Output the [x, y] coordinate of the center of the cell containing the given text.  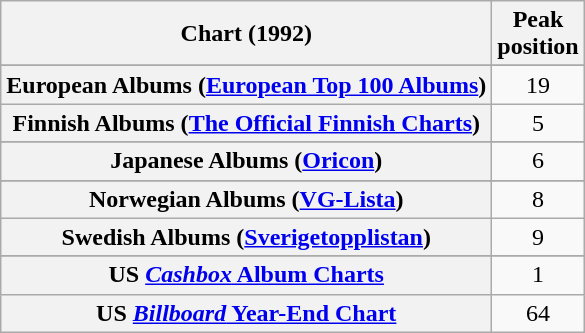
US Billboard Year-End Chart [246, 313]
64 [538, 313]
9 [538, 237]
Peakposition [538, 34]
Chart (1992) [246, 34]
US Cashbox Album Charts [246, 275]
1 [538, 275]
Japanese Albums (Oricon) [246, 161]
8 [538, 199]
5 [538, 123]
Norwegian Albums (VG-Lista) [246, 199]
19 [538, 85]
6 [538, 161]
Swedish Albums (Sverigetopplistan) [246, 237]
European Albums (European Top 100 Albums) [246, 85]
Finnish Albums (The Official Finnish Charts) [246, 123]
